Identify which cell holds the provided text, then report its (X, Y) central coordinate. 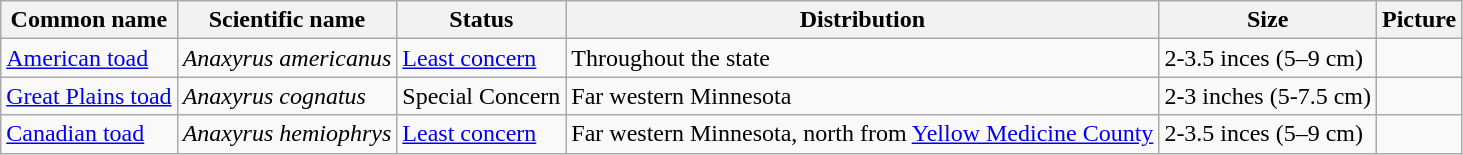
Great Plains toad (89, 96)
Anaxyrus americanus (287, 58)
Anaxyrus cognatus (287, 96)
American toad (89, 58)
Throughout the state (862, 58)
Picture (1420, 20)
Anaxyrus hemiophrys (287, 134)
Far western Minnesota, north from Yellow Medicine County (862, 134)
Special Concern (482, 96)
Canadian toad (89, 134)
Far western Minnesota (862, 96)
Size (1268, 20)
Scientific name (287, 20)
Common name (89, 20)
Distribution (862, 20)
2-3 inches (5-7.5 cm) (1268, 96)
Status (482, 20)
